Find where the given text appears and provide that cell's center as [x, y] coordinate. 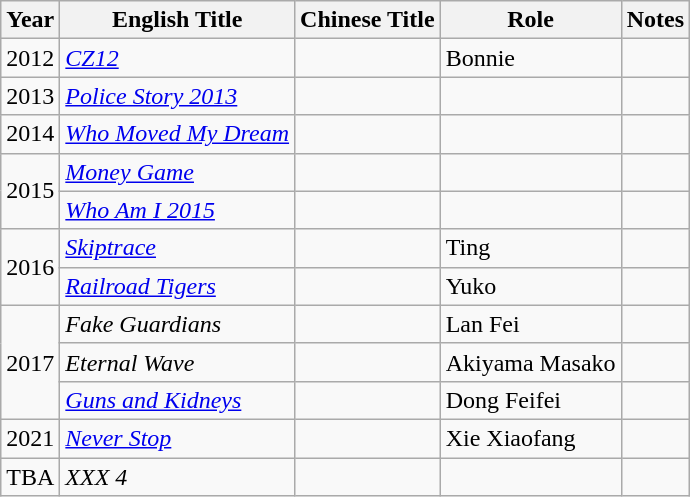
Yuko [530, 286]
Skiptrace [178, 248]
Lan Fei [530, 324]
Ting [530, 248]
Bonnie [530, 58]
Year [30, 20]
2015 [30, 191]
2017 [30, 362]
Xie Xiaofang [530, 438]
2016 [30, 267]
Chinese Title [368, 20]
Who Am I 2015 [178, 210]
Eternal Wave [178, 362]
Never Stop [178, 438]
CZ12 [178, 58]
Role [530, 20]
2021 [30, 438]
Akiyama Masako [530, 362]
2012 [30, 58]
Police Story 2013 [178, 96]
English Title [178, 20]
Railroad Tigers [178, 286]
2013 [30, 96]
Who Moved My Dream [178, 134]
Money Game [178, 172]
TBA [30, 477]
Dong Feifei [530, 400]
Notes [655, 20]
2014 [30, 134]
Guns and Kidneys [178, 400]
XXX 4 [178, 477]
Fake Guardians [178, 324]
